Pinpoint the cell where the given text exists, returning its (X, Y) midpoint coordinate. 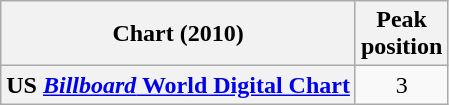
Chart (2010) (178, 34)
3 (401, 85)
US Billboard World Digital Chart (178, 85)
Peakposition (401, 34)
